From the cell containing the given text, extract its center point as [x, y] coordinate. 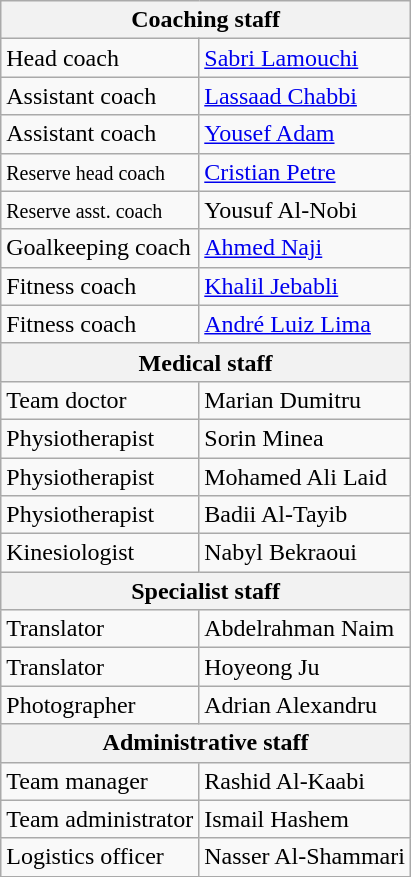
Head coach [100, 58]
Badii Al-Tayib [305, 515]
Adrian Alexandru [305, 705]
Mohamed Ali Laid [305, 477]
Medical staff [206, 362]
Team manager [100, 781]
Lassaad Chabbi [305, 96]
Coaching staff [206, 20]
Ahmed Naji [305, 248]
Khalil Jebabli [305, 286]
Hoyeong Ju [305, 667]
Cristian Petre [305, 172]
Photographer [100, 705]
Team doctor [100, 400]
Kinesiologist [100, 553]
Reserve asst. coach [100, 210]
Sabri Lamouchi [305, 58]
Reserve head coach [100, 172]
Administrative staff [206, 743]
Abdelrahman Naim [305, 629]
Specialist staff [206, 591]
Marian Dumitru [305, 400]
Yousuf Al-Nobi [305, 210]
Yousef Adam [305, 134]
Logistics officer [100, 857]
Ismail Hashem [305, 819]
André Luiz Lima [305, 324]
Nasser Al-Shammari [305, 857]
Goalkeeping coach [100, 248]
Team administrator [100, 819]
Rashid Al-Kaabi [305, 781]
Nabyl Bekraoui [305, 553]
Sorin Minea [305, 438]
